Detect which cell encompasses the target text, then output its [X, Y] center coordinate. 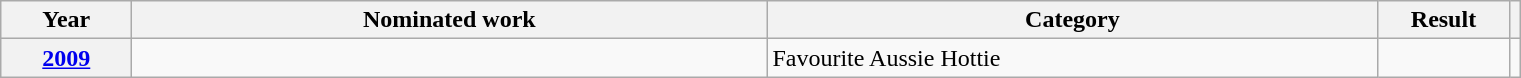
Result [1444, 20]
Year [66, 20]
Category [1072, 20]
Favourite Aussie Hottie [1072, 58]
Nominated work [450, 20]
2009 [66, 58]
